Locate the cell with the specified text and output its (x, y) center coordinate. 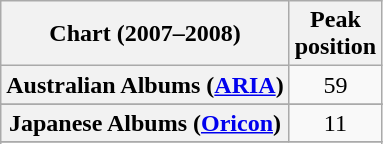
Australian Albums (ARIA) (145, 85)
59 (335, 85)
11 (335, 123)
Peakposition (335, 34)
Chart (2007–2008) (145, 34)
Japanese Albums (Oricon) (145, 123)
